Search for the cell housing the specified text and yield its (x, y) center coordinate. 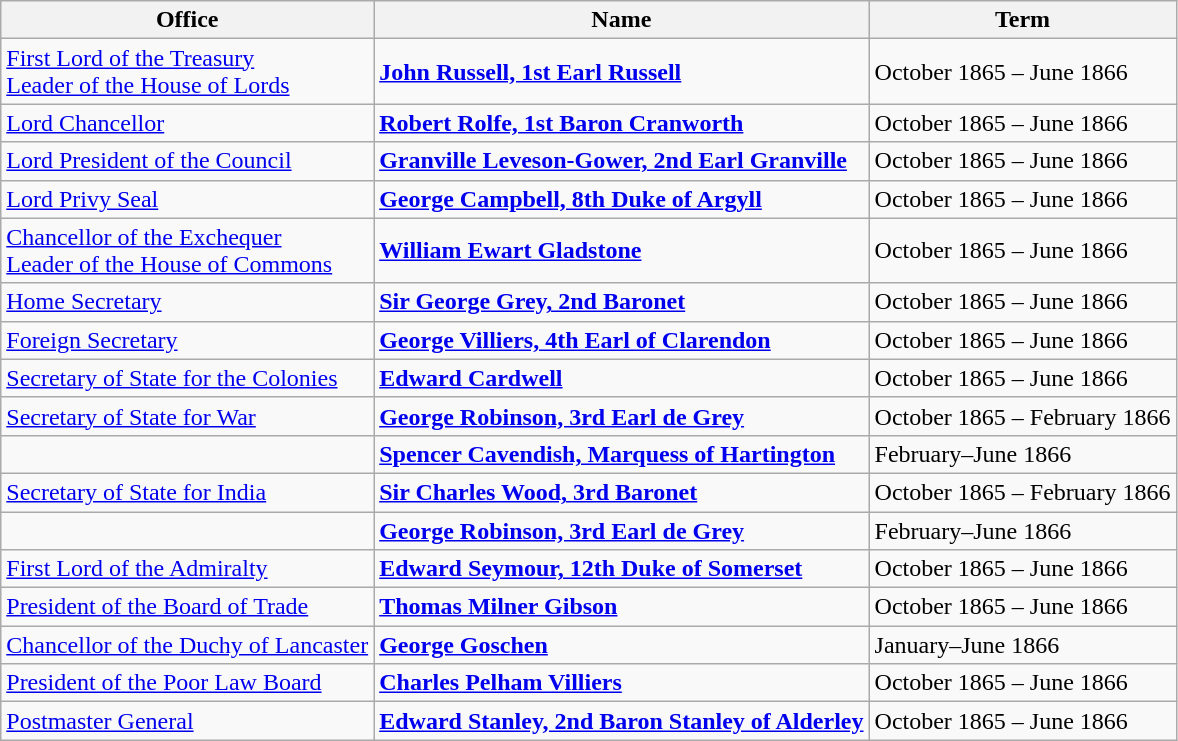
Spencer Cavendish, Marquess of Hartington (622, 454)
William Ewart Gladstone (622, 250)
Charles Pelham Villiers (622, 683)
Secretary of State for the Colonies (188, 378)
Edward Stanley, 2nd Baron Stanley of Alderley (622, 721)
George Villiers, 4th Earl of Clarendon (622, 340)
Name (622, 20)
Postmaster General (188, 721)
January–June 1866 (1022, 645)
Lord President of the Council (188, 161)
Sir George Grey, 2nd Baronet (622, 302)
Lord Privy Seal (188, 199)
Sir Charles Wood, 3rd Baronet (622, 492)
Granville Leveson-Gower, 2nd Earl Granville (622, 161)
George Goschen (622, 645)
Secretary of State for India (188, 492)
George Campbell, 8th Duke of Argyll (622, 199)
Robert Rolfe, 1st Baron Cranworth (622, 123)
Edward Cardwell (622, 378)
President of the Board of Trade (188, 607)
Foreign Secretary (188, 340)
Home Secretary (188, 302)
Chancellor of the Duchy of Lancaster (188, 645)
Edward Seymour, 12th Duke of Somerset (622, 569)
First Lord of the Admiralty (188, 569)
Thomas Milner Gibson (622, 607)
Term (1022, 20)
Office (188, 20)
First Lord of the TreasuryLeader of the House of Lords (188, 72)
John Russell, 1st Earl Russell (622, 72)
President of the Poor Law Board (188, 683)
Lord Chancellor (188, 123)
Chancellor of the ExchequerLeader of the House of Commons (188, 250)
Secretary of State for War (188, 416)
